Scan for the cell matching the given text and deliver its (X, Y) coordinate at center. 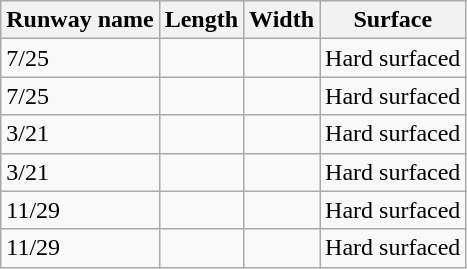
Width (282, 20)
Length (201, 20)
Runway name (80, 20)
Surface (393, 20)
